Scan for the cell matching the given text and deliver its (x, y) coordinate at center. 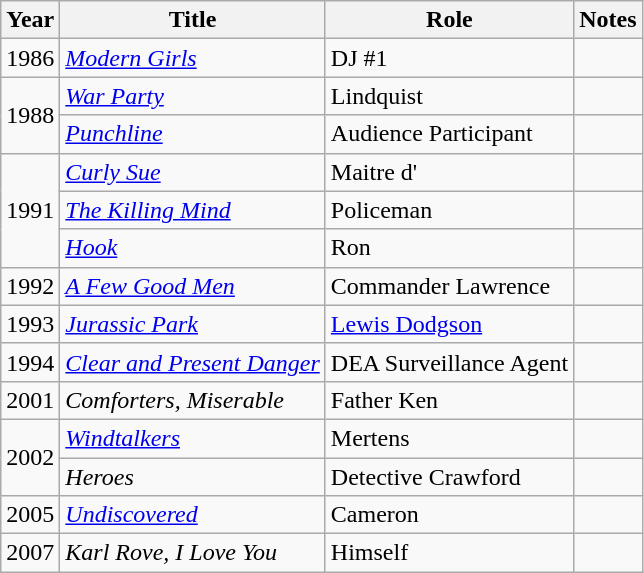
Himself (449, 553)
1992 (30, 286)
War Party (192, 96)
Maitre d' (449, 172)
Year (30, 20)
Karl Rove, I Love You (192, 553)
Punchline (192, 134)
Comforters, Miserable (192, 400)
1994 (30, 362)
Commander Lawrence (449, 286)
1986 (30, 58)
DEA Surveillance Agent (449, 362)
2007 (30, 553)
Windtalkers (192, 438)
DJ #1 (449, 58)
Title (192, 20)
Cameron (449, 515)
2002 (30, 457)
Ron (449, 248)
Lewis Dodgson (449, 324)
Lindquist (449, 96)
Undiscovered (192, 515)
The Killing Mind (192, 210)
A Few Good Men (192, 286)
Jurassic Park (192, 324)
Role (449, 20)
Clear and Present Danger (192, 362)
Modern Girls (192, 58)
1991 (30, 210)
Father Ken (449, 400)
Notes (608, 20)
Mertens (449, 438)
Curly Sue (192, 172)
Heroes (192, 477)
Policeman (449, 210)
Audience Participant (449, 134)
2005 (30, 515)
1988 (30, 115)
Detective Crawford (449, 477)
Hook (192, 248)
1993 (30, 324)
2001 (30, 400)
